For the text-containing cell, return its midpoint in [x, y] coordinate format. 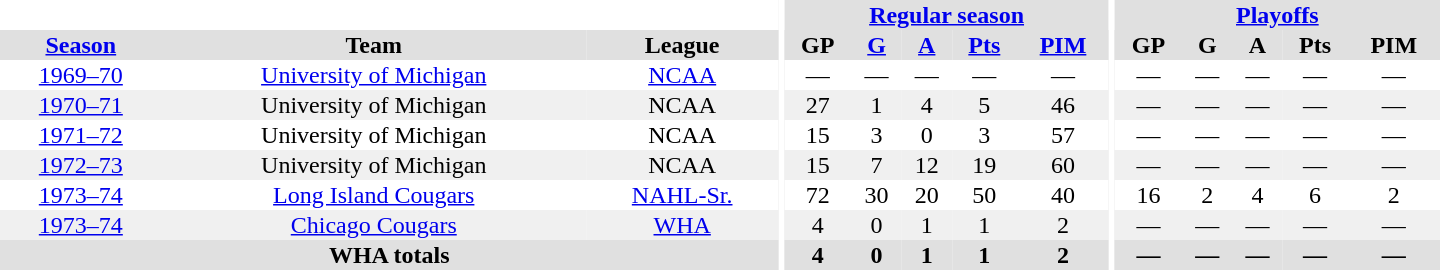
1971–72 [81, 135]
12 [927, 165]
40 [1063, 195]
NAHL-Sr. [682, 195]
6 [1314, 195]
50 [984, 195]
1972–73 [81, 165]
27 [818, 105]
Regular season [946, 15]
WHA totals [389, 255]
5 [984, 105]
Playoffs [1278, 15]
Season [81, 45]
League [682, 45]
7 [877, 165]
20 [927, 195]
1969–70 [81, 75]
46 [1063, 105]
72 [818, 195]
57 [1063, 135]
30 [877, 195]
Chicago Cougars [374, 225]
16 [1149, 195]
60 [1063, 165]
1970–71 [81, 105]
19 [984, 165]
Long Island Cougars [374, 195]
Team [374, 45]
WHA [682, 225]
